Output the [x, y] coordinate of the center of the cell containing the given text.  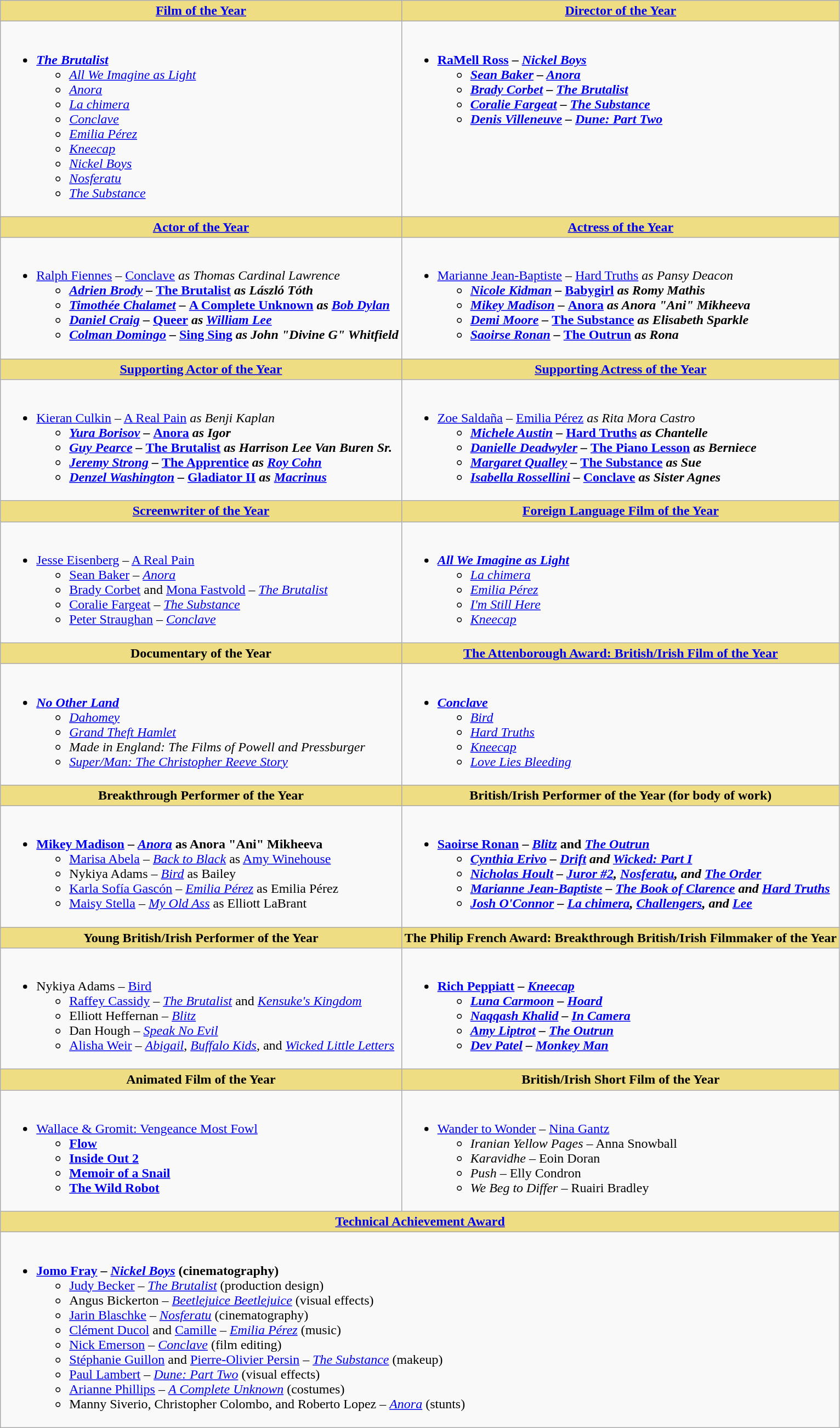
British/Irish Performer of the Year (for body of work) [621, 795]
Breakthrough Performer of the Year [201, 795]
All We Imagine as LightLa chimeraEmilia PérezI'm Still HereKneecap [621, 582]
Animated Film of the Year [201, 1080]
Wallace & Gromit: Vengeance Most FowlFlowInside Out 2Memoir of a SnailThe Wild Robot [201, 1151]
Film of the Year [201, 11]
Actor of the Year [201, 227]
The Philip French Award: Breakthrough British/Irish Filmmaker of the Year [621, 937]
Supporting Actor of the Year [201, 369]
Screenwriter of the Year [201, 511]
The BrutalistAll We Imagine as LightAnoraLa chimeraConclaveEmilia PérezKneecapNickel BoysNosferatuThe Substance [201, 119]
RaMell Ross – Nickel BoysSean Baker – AnoraBrady Corbet – The BrutalistCoralie Fargeat – The SubstanceDenis Villeneuve – Dune: Part Two [621, 119]
British/Irish Short Film of the Year [621, 1080]
ConclaveBirdHard TruthsKneecapLove Lies Bleeding [621, 724]
Foreign Language Film of the Year [621, 511]
Rich Peppiatt – KneecapLuna Carmoon – HoardNaqqash Khalid – In CameraAmy Liptrot – The OutrunDev Patel – Monkey Man [621, 1009]
The Attenborough Award: British/Irish Film of the Year [621, 653]
Young British/Irish Performer of the Year [201, 937]
No Other LandDahomeyGrand Theft HamletMade in England: The Films of Powell and PressburgerSuper/Man: The Christopher Reeve Story [201, 724]
Technical Achievement Award [420, 1222]
Supporting Actress of the Year [621, 369]
Director of the Year [621, 11]
Documentary of the Year [201, 653]
Wander to Wonder – Nina GantzIranian Yellow Pages – Anna SnowballKaravidhe – Eoin DoranPush – Elly CondronWe Beg to Differ – Ruairi Bradley [621, 1151]
Actress of the Year [621, 227]
